Output the [X, Y] coordinate of the center of the cell containing the given text.  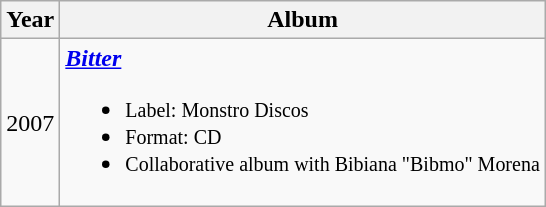
2007 [30, 122]
Year [30, 20]
Album [303, 20]
BitterLabel: Monstro DiscosFormat: CDCollaborative album with Bibiana "Bibmo" Morena [303, 122]
